Capture the cell that displays the provided text and extract its [x, y] central coordinate. 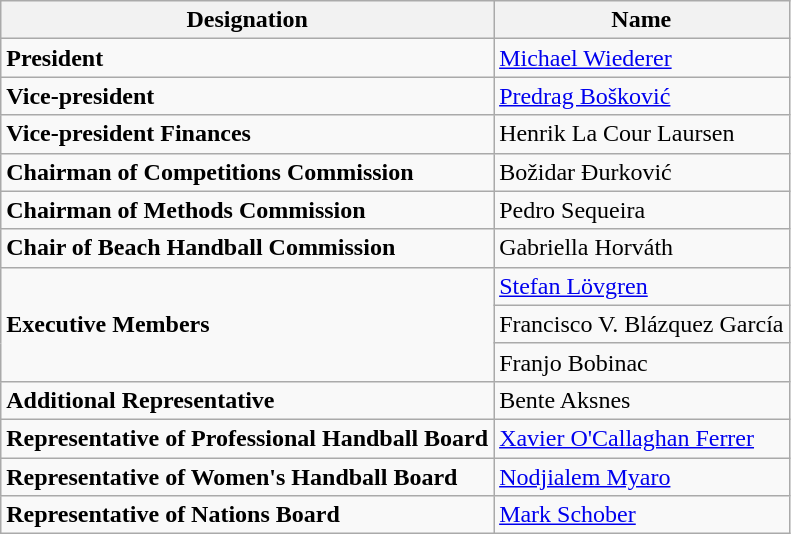
Vice-president [248, 96]
Gabriella Horváth [642, 248]
Vice-president Finances [248, 134]
Predrag Bošković [642, 96]
Xavier O'Callaghan Ferrer [642, 438]
Franjo Bobinac [642, 362]
Chairman of Competitions Commission [248, 172]
Executive Members [248, 324]
Name [642, 20]
Representative of Nations Board [248, 515]
Pedro Sequeira [642, 210]
Mark Schober [642, 515]
Designation [248, 20]
Henrik La Cour Laursen [642, 134]
President [248, 58]
Nodjialem Myaro [642, 477]
Stefan Lövgren [642, 286]
Božidar Đurković [642, 172]
Francisco V. Blázquez García [642, 324]
Representative of Women's Handball Board [248, 477]
Bente Aksnes [642, 400]
Additional Representative [248, 400]
Chairman of Methods Commission [248, 210]
Michael Wiederer [642, 58]
Representative of Professional Handball Board [248, 438]
Chair of Beach Handball Commission [248, 248]
